Scan for the cell matching the given text and deliver its [X, Y] coordinate at center. 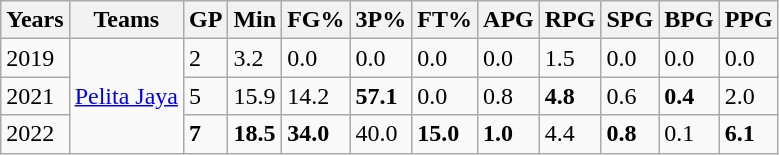
5 [206, 96]
PPG [748, 20]
4.8 [570, 96]
2019 [35, 58]
Years [35, 20]
SPG [630, 20]
FG% [316, 20]
GP [206, 20]
15.0 [445, 134]
40.0 [381, 134]
4.4 [570, 134]
2021 [35, 96]
2.0 [748, 96]
1.0 [509, 134]
3P% [381, 20]
Pelita Jaya [126, 96]
3.2 [255, 58]
57.1 [381, 96]
FT% [445, 20]
0.6 [630, 96]
BPG [689, 20]
Min [255, 20]
0.4 [689, 96]
2022 [35, 134]
34.0 [316, 134]
14.2 [316, 96]
2 [206, 58]
18.5 [255, 134]
6.1 [748, 134]
RPG [570, 20]
APG [509, 20]
Teams [126, 20]
1.5 [570, 58]
15.9 [255, 96]
0.1 [689, 134]
7 [206, 134]
